Scan for the cell matching the given text and deliver its (x, y) coordinate at center. 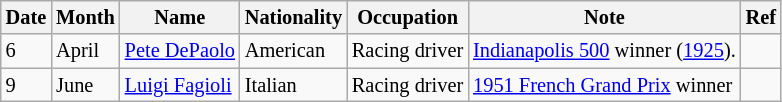
April (86, 51)
American (294, 51)
Luigi Fagioli (180, 85)
Nationality (294, 17)
Note (604, 17)
Date (26, 17)
June (86, 85)
1951 French Grand Prix winner (604, 85)
Name (180, 17)
Pete DePaolo (180, 51)
Ref (761, 17)
Occupation (408, 17)
Indianapolis 500 winner (1925). (604, 51)
Month (86, 17)
6 (26, 51)
9 (26, 85)
Italian (294, 85)
